Capture the cell that displays the provided text and extract its (X, Y) central coordinate. 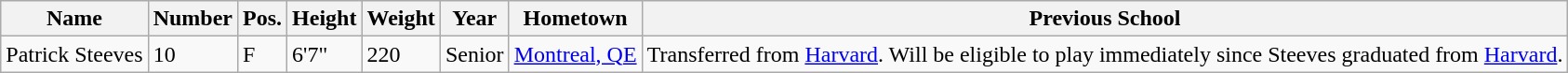
Hometown (575, 19)
Senior (474, 54)
10 (193, 54)
Name (74, 19)
220 (401, 54)
Transferred from Harvard. Will be eligible to play immediately since Steeves graduated from Harvard. (1105, 54)
Year (474, 19)
Previous School (1105, 19)
Number (193, 19)
Pos. (262, 19)
Weight (401, 19)
Patrick Steeves (74, 54)
6'7" (325, 54)
Montreal, QE (575, 54)
F (262, 54)
Height (325, 19)
